Provide the [x, y] coordinate of the cell's center where the given text is located.  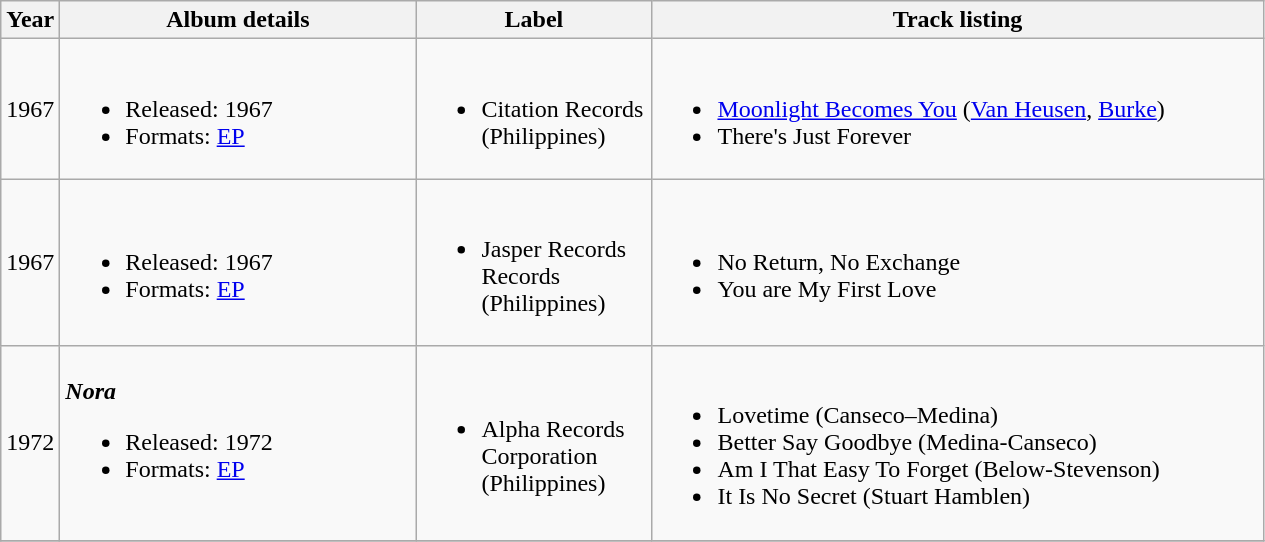
1972 [30, 443]
Album details [238, 20]
Citation Records (Philippines) [534, 109]
Year [30, 20]
Moonlight Becomes You (Van Heusen, Burke)There's Just Forever [958, 109]
No Return, No ExchangeYou are My First Love [958, 262]
Lovetime (Canseco–Medina)Better Say Goodbye (Medina-Canseco)Am I That Easy To Forget (Below-Stevenson)It Is No Secret (Stuart Hamblen) [958, 443]
Label [534, 20]
NoraReleased: 1972Formats: EP [238, 443]
Track listing [958, 20]
Jasper Records Records (Philippines) [534, 262]
Alpha Records Corporation (Philippines) [534, 443]
